Return [X, Y] of the center of cell containing provided text 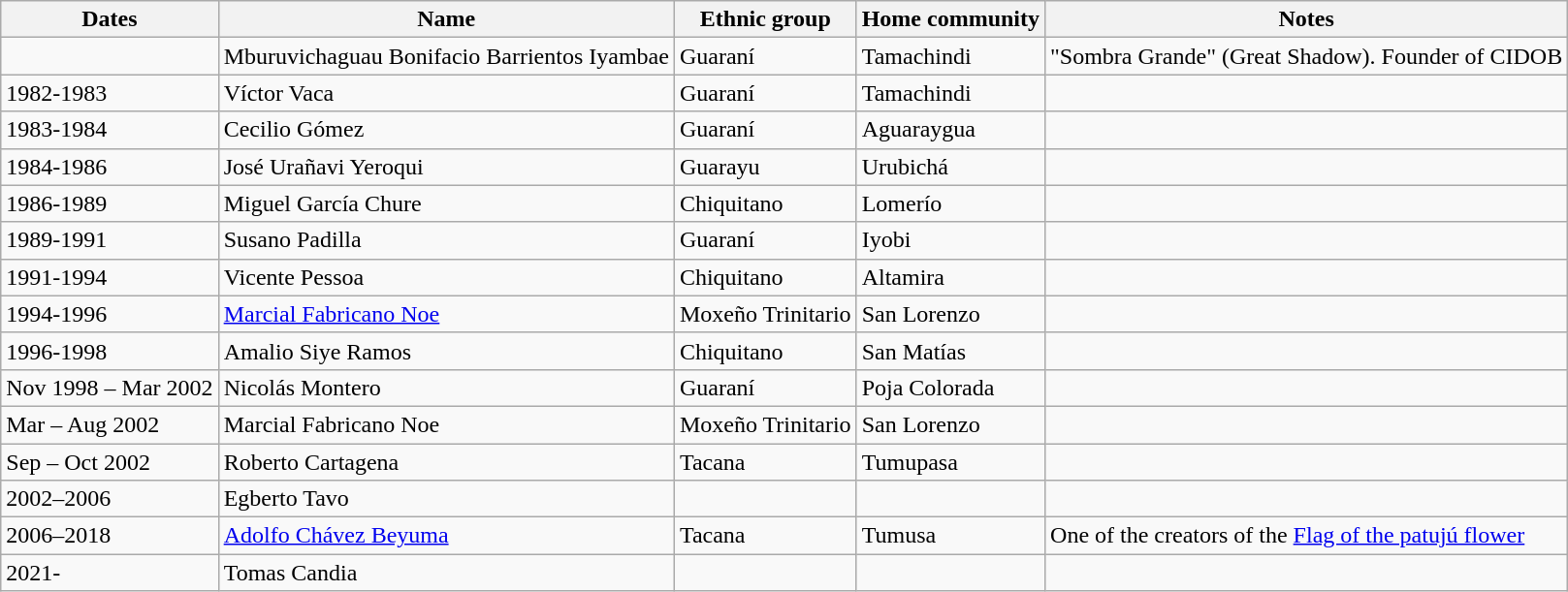
Amalio Siye Ramos [446, 351]
Home community [950, 19]
Roberto Cartagena [446, 462]
1994-1996 [110, 314]
Guarayu [765, 167]
San Matías [950, 351]
Altamira [950, 277]
2002–2006 [110, 499]
Susano Padilla [446, 240]
Tumusa [950, 536]
1982-1983 [110, 93]
Víctor Vaca [446, 93]
Aguaraygua [950, 130]
"Sombra Grande" (Great Shadow). Founder of CIDOB [1307, 56]
1983-1984 [110, 130]
José Urañavi Yeroqui [446, 167]
Mburuvichaguau Bonifacio Barrientos Iyambae [446, 56]
One of the creators of the Flag of the patujú flower [1307, 536]
Egberto Tavo [446, 499]
Cecilio Gómez [446, 130]
2021- [110, 573]
Dates [110, 19]
Nicolás Montero [446, 388]
Vicente Pessoa [446, 277]
Name [446, 19]
1989-1991 [110, 240]
1986-1989 [110, 203]
Ethnic group [765, 19]
1991-1994 [110, 277]
Tomas Candia [446, 573]
Poja Colorada [950, 388]
Lomerío [950, 203]
Adolfo Chávez Beyuma [446, 536]
1996-1998 [110, 351]
1984-1986 [110, 167]
Miguel García Chure [446, 203]
Sep – Oct 2002 [110, 462]
Notes [1307, 19]
Mar – Aug 2002 [110, 424]
Nov 1998 – Mar 2002 [110, 388]
Tumupasa [950, 462]
Iyobi [950, 240]
Urubichá [950, 167]
2006–2018 [110, 536]
